Extract the [X, Y] coordinate from the center of the cell holding the provided text.  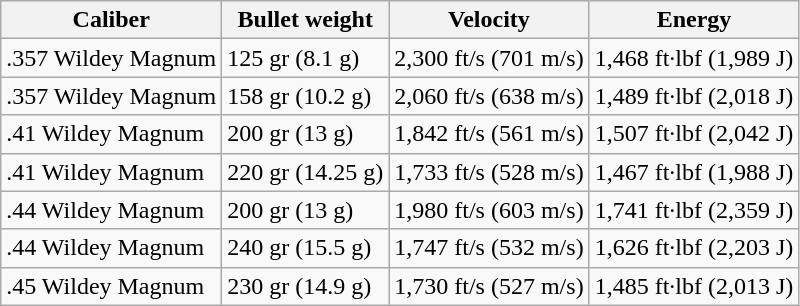
1,626 ft·lbf (2,203 J) [694, 248]
1,741 ft·lbf (2,359 J) [694, 210]
1,747 ft/s (532 m/s) [489, 248]
Caliber [112, 20]
Velocity [489, 20]
1,980 ft/s (603 m/s) [489, 210]
158 gr (10.2 g) [306, 96]
2,300 ft/s (701 m/s) [489, 58]
230 gr (14.9 g) [306, 286]
1,485 ft·lbf (2,013 J) [694, 286]
240 gr (15.5 g) [306, 248]
1,730 ft/s (527 m/s) [489, 286]
125 gr (8.1 g) [306, 58]
1,468 ft·lbf (1,989 J) [694, 58]
Energy [694, 20]
1,507 ft·lbf (2,042 J) [694, 134]
.45 Wildey Magnum [112, 286]
2,060 ft/s (638 m/s) [489, 96]
1,489 ft·lbf (2,018 J) [694, 96]
220 gr (14.25 g) [306, 172]
1,842 ft/s (561 m/s) [489, 134]
Bullet weight [306, 20]
1,467 ft·lbf (1,988 J) [694, 172]
1,733 ft/s (528 m/s) [489, 172]
